From the cell containing the given text, extract its center point as (X, Y) coordinate. 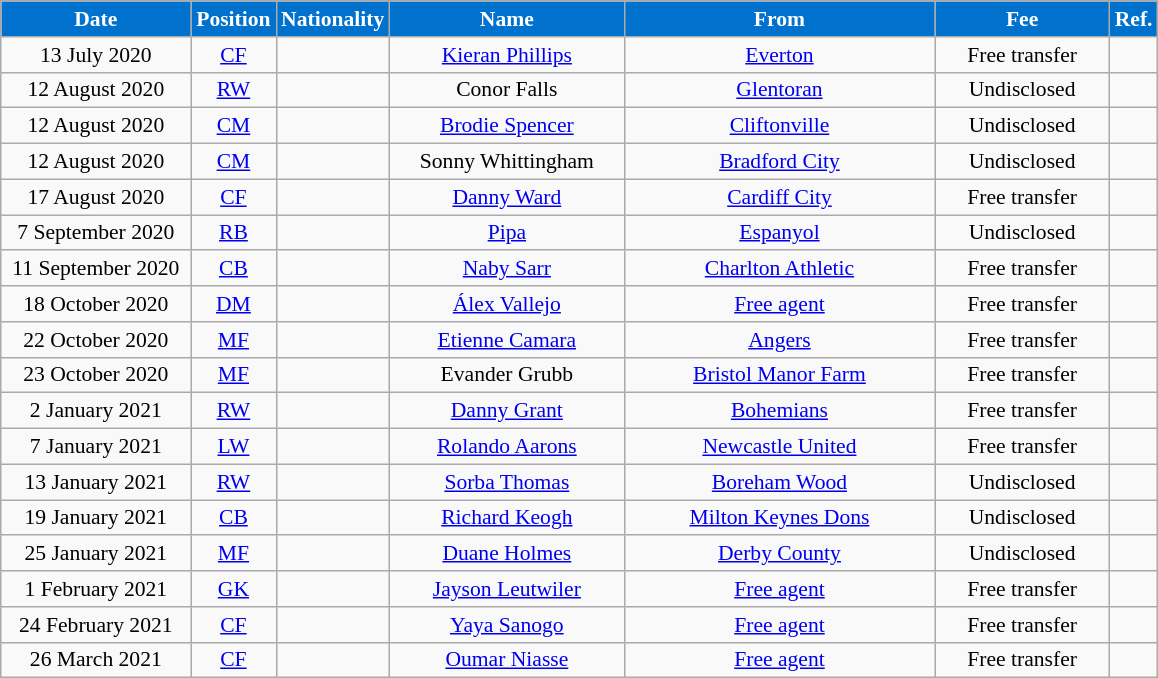
Espanyol (779, 233)
1 February 2021 (96, 589)
25 January 2021 (96, 554)
Name (506, 19)
Jayson Leutwiler (506, 589)
7 September 2020 (96, 233)
GK (234, 589)
7 January 2021 (96, 447)
Naby Sarr (506, 269)
Richard Keogh (506, 518)
Álex Vallejo (506, 304)
Conor Falls (506, 90)
Danny Ward (506, 197)
Yaya Sanogo (506, 625)
Newcastle United (779, 447)
Position (234, 19)
Bohemians (779, 411)
Kieran Phillips (506, 55)
LW (234, 447)
19 January 2021 (96, 518)
Derby County (779, 554)
RB (234, 233)
Charlton Athletic (779, 269)
Everton (779, 55)
13 January 2021 (96, 482)
From (779, 19)
Evander Grubb (506, 375)
Brodie Spencer (506, 126)
13 July 2020 (96, 55)
22 October 2020 (96, 340)
17 August 2020 (96, 197)
Pipa (506, 233)
Bradford City (779, 162)
24 February 2021 (96, 625)
Danny Grant (506, 411)
Cardiff City (779, 197)
Fee (1022, 19)
Sonny Whittingham (506, 162)
Glentoran (779, 90)
Sorba Thomas (506, 482)
26 March 2021 (96, 660)
18 October 2020 (96, 304)
Boreham Wood (779, 482)
Ref. (1134, 19)
Bristol Manor Farm (779, 375)
Etienne Camara (506, 340)
DM (234, 304)
11 September 2020 (96, 269)
Rolando Aarons (506, 447)
Angers (779, 340)
23 October 2020 (96, 375)
Oumar Niasse (506, 660)
Date (96, 19)
Cliftonville (779, 126)
2 January 2021 (96, 411)
Nationality (332, 19)
Duane Holmes (506, 554)
Milton Keynes Dons (779, 518)
